Determine the (x, y) coordinate at the center of the cell enclosing the given text.  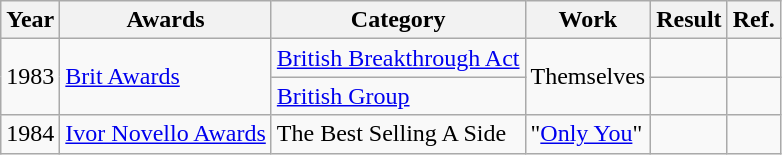
Result (689, 20)
"Only You" (588, 134)
Year (30, 20)
Work (588, 20)
Themselves (588, 77)
Ivor Novello Awards (166, 134)
Ref. (754, 20)
The Best Selling A Side (398, 134)
1983 (30, 77)
Category (398, 20)
British Breakthrough Act (398, 58)
British Group (398, 96)
Awards (166, 20)
Brit Awards (166, 77)
1984 (30, 134)
